Return [x, y] of the center of cell containing provided text 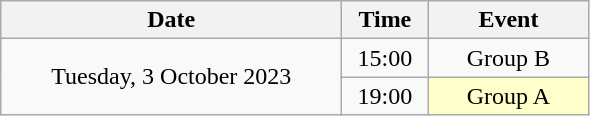
Time [385, 20]
Tuesday, 3 October 2023 [172, 77]
19:00 [385, 96]
15:00 [385, 58]
Event [508, 20]
Group B [508, 58]
Group A [508, 96]
Date [172, 20]
